Identify which cell holds the provided text, then report its [x, y] central coordinate. 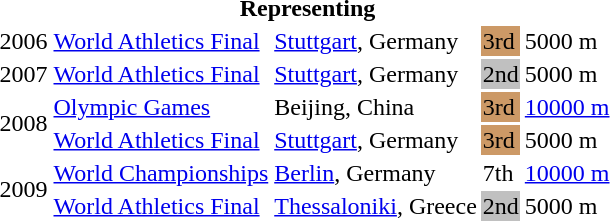
Olympic Games [161, 107]
Beijing, China [376, 107]
Berlin, Germany [376, 173]
Thessaloniki, Greece [376, 206]
7th [500, 173]
World Championships [161, 173]
